Search for the cell housing the specified text and yield its (x, y) center coordinate. 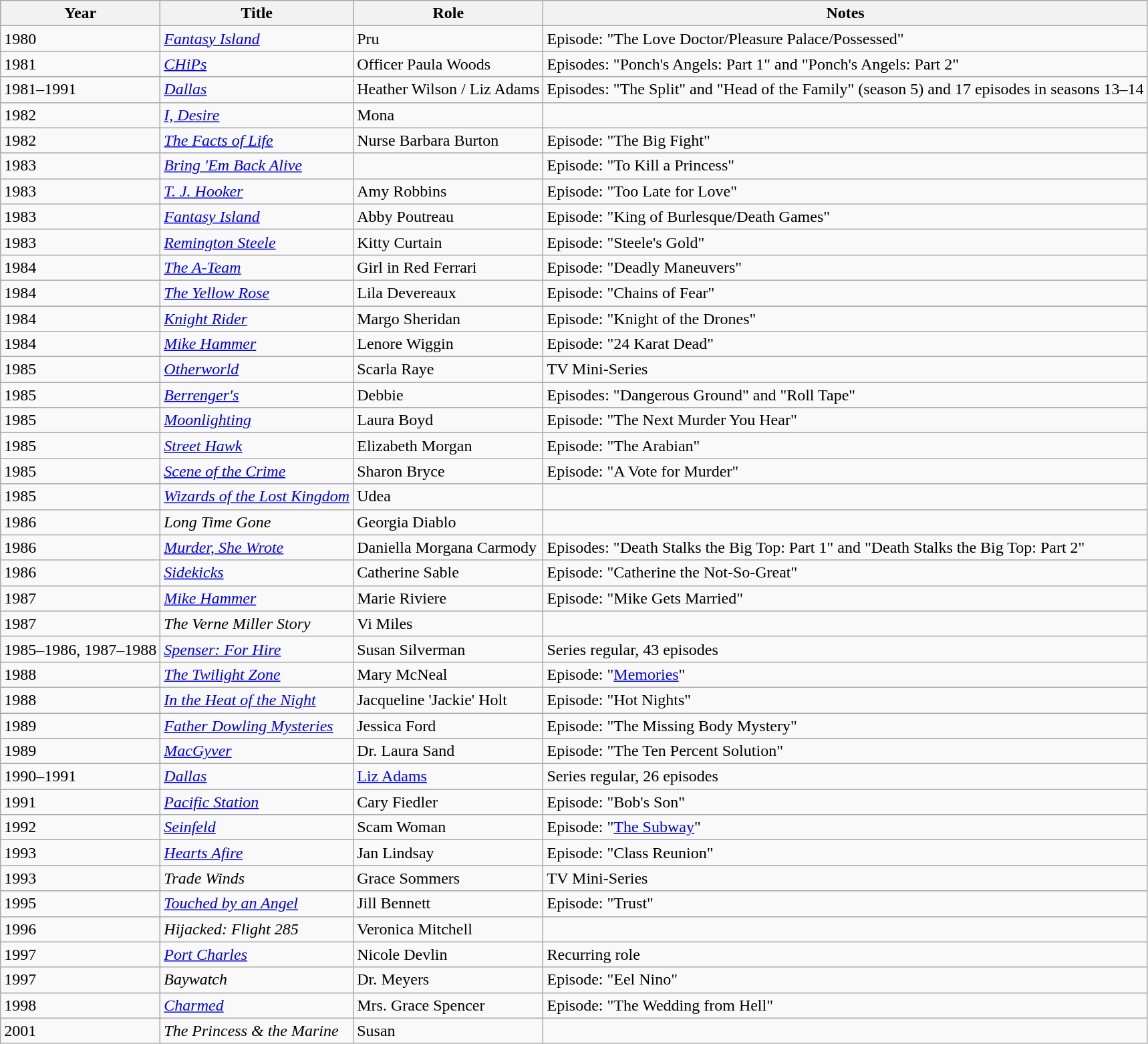
1981 (80, 64)
Episodes: "Dangerous Ground" and "Roll Tape" (845, 395)
Episode: "The Ten Percent Solution" (845, 751)
The Yellow Rose (257, 293)
Episodes: "Death Stalks the Big Top: Part 1" and "Death Stalks the Big Top: Part 2" (845, 547)
Episode: "The Wedding from Hell" (845, 1005)
Episode: "Chains of Fear" (845, 293)
MacGyver (257, 751)
Spenser: For Hire (257, 649)
Mrs. Grace Spencer (448, 1005)
Series regular, 43 episodes (845, 649)
1992 (80, 827)
Scene of the Crime (257, 471)
Moonlighting (257, 420)
1990–1991 (80, 777)
Episode: "The Next Murder You Hear" (845, 420)
Trade Winds (257, 878)
Georgia Diablo (448, 522)
1985–1986, 1987–1988 (80, 649)
Jill Bennett (448, 904)
Amy Robbins (448, 191)
Episode: "King of Burlesque/Death Games" (845, 217)
Episodes: "The Split" and "Head of the Family" (season 5) and 17 episodes in seasons 13–14 (845, 90)
The Twilight Zone (257, 674)
The Verne Miller Story (257, 624)
Episode: "Deadly Maneuvers" (845, 267)
Laura Boyd (448, 420)
Heather Wilson / Liz Adams (448, 90)
Wizards of the Lost Kingdom (257, 497)
1995 (80, 904)
Episode: "Knight of the Drones" (845, 319)
Sidekicks (257, 573)
Dr. Meyers (448, 980)
Episode: "Eel Nino" (845, 980)
1980 (80, 39)
Episode: "Steele's Gold" (845, 242)
1991 (80, 802)
Episode: "The Arabian" (845, 446)
Charmed (257, 1005)
CHiPs (257, 64)
I, Desire (257, 115)
Murder, She Wrote (257, 547)
Episode: "The Big Fight" (845, 140)
Street Hawk (257, 446)
The Facts of Life (257, 140)
The Princess & the Marine (257, 1031)
Episode: "24 Karat Dead" (845, 344)
Bring 'Em Back Alive (257, 166)
Episode: "Mike Gets Married" (845, 598)
Notes (845, 13)
Lenore Wiggin (448, 344)
Margo Sheridan (448, 319)
Lila Devereaux (448, 293)
Otherworld (257, 370)
Udea (448, 497)
In the Heat of the Night (257, 700)
Episode: "Trust" (845, 904)
Liz Adams (448, 777)
Jacqueline 'Jackie' Holt (448, 700)
Port Charles (257, 954)
Mona (448, 115)
Catherine Sable (448, 573)
Episode: "The Love Doctor/Pleasure Palace/Possessed" (845, 39)
Sharon Bryce (448, 471)
Jessica Ford (448, 725)
Episode: "To Kill a Princess" (845, 166)
Susan Silverman (448, 649)
Episodes: "Ponch's Angels: Part 1" and "Ponch's Angels: Part 2" (845, 64)
Pacific Station (257, 802)
2001 (80, 1031)
Nurse Barbara Burton (448, 140)
Elizabeth Morgan (448, 446)
Baywatch (257, 980)
Hearts Afire (257, 853)
Berrenger's (257, 395)
Episode: "Hot Nights" (845, 700)
Daniella Morgana Carmody (448, 547)
Episode: "Class Reunion" (845, 853)
T. J. Hooker (257, 191)
Long Time Gone (257, 522)
Episode: "Catherine the Not-So-Great" (845, 573)
Susan (448, 1031)
Pru (448, 39)
1981–1991 (80, 90)
Scarla Raye (448, 370)
1996 (80, 929)
Episode: "Bob's Son" (845, 802)
Series regular, 26 episodes (845, 777)
The A-Team (257, 267)
Kitty Curtain (448, 242)
Vi Miles (448, 624)
Officer Paula Woods (448, 64)
Dr. Laura Sand (448, 751)
Episode: "Too Late for Love" (845, 191)
Year (80, 13)
Scam Woman (448, 827)
Title (257, 13)
Episode: "The Missing Body Mystery" (845, 725)
Debbie (448, 395)
Seinfeld (257, 827)
Hijacked: Flight 285 (257, 929)
Recurring role (845, 954)
Episode: "Memories" (845, 674)
Father Dowling Mysteries (257, 725)
Girl in Red Ferrari (448, 267)
Role (448, 13)
Episode: "A Vote for Murder" (845, 471)
Marie Riviere (448, 598)
Grace Sommers (448, 878)
Remington Steele (257, 242)
Nicole Devlin (448, 954)
Knight Rider (257, 319)
Veronica Mitchell (448, 929)
Jan Lindsay (448, 853)
Episode: "The Subway" (845, 827)
1998 (80, 1005)
Abby Poutreau (448, 217)
Cary Fiedler (448, 802)
Touched by an Angel (257, 904)
Mary McNeal (448, 674)
